From the cell containing the given text, extract its center point as [X, Y] coordinate. 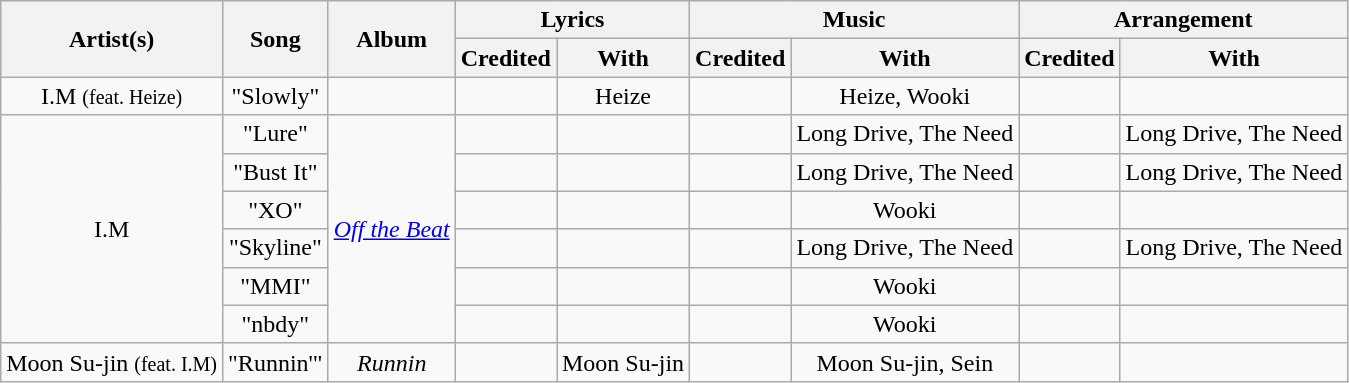
Moon Su-jin [622, 362]
Heize [622, 96]
"Skyline" [276, 248]
Song [276, 39]
Moon Su-jin, Sein [905, 362]
Runnin [392, 362]
Heize, Wooki [905, 96]
"MMI" [276, 286]
"XO" [276, 210]
Album [392, 39]
Moon Su-jin (feat. I.M) [112, 362]
"Slowly" [276, 96]
Artist(s) [112, 39]
I.M (feat. Heize) [112, 96]
I.M [112, 229]
"nbdy" [276, 324]
Lyrics [572, 20]
"Bust It" [276, 172]
"Lure" [276, 134]
Off the Beat [392, 229]
Arrangement [1184, 20]
Music [854, 20]
"Runnin'" [276, 362]
